Capture the cell that displays the provided text and extract its (X, Y) central coordinate. 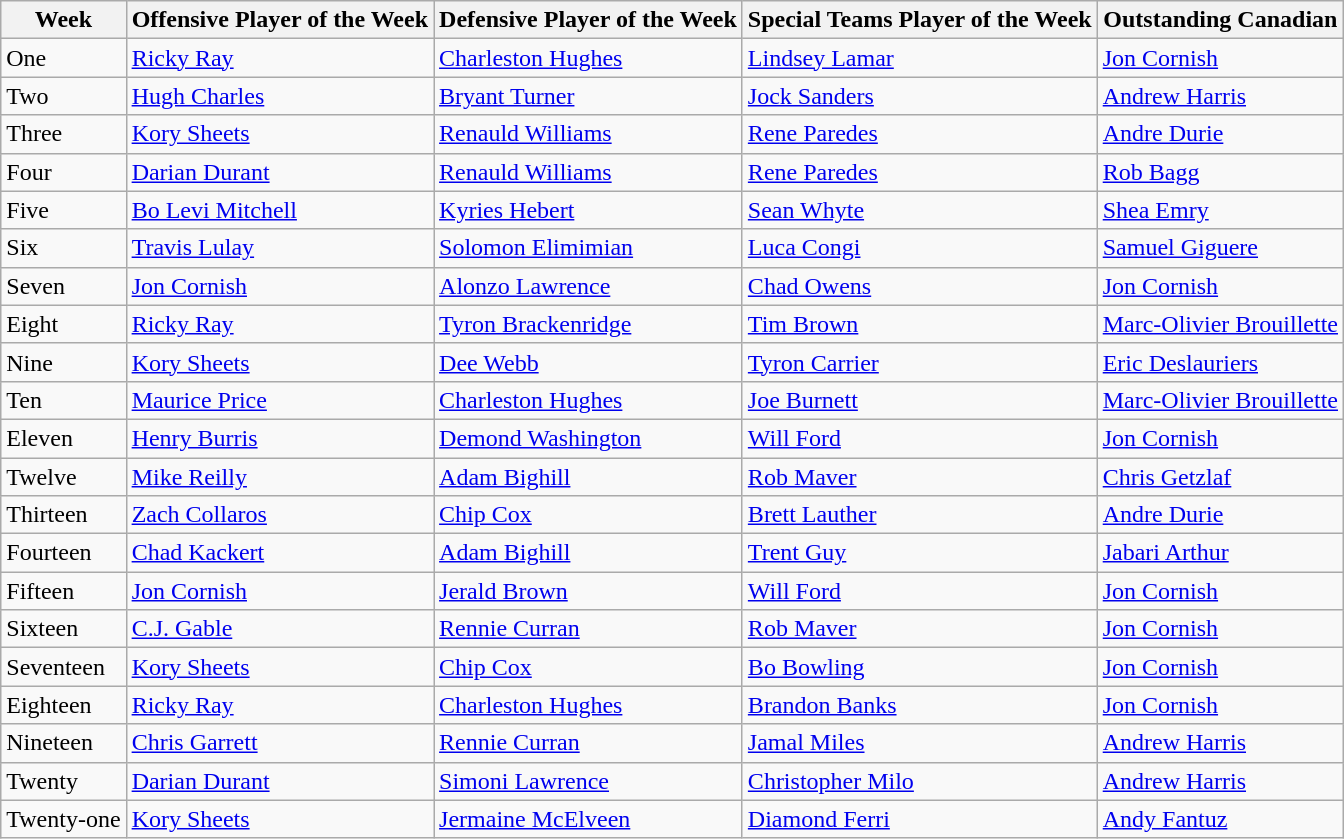
Three (64, 134)
Chris Getzlaf (1220, 477)
Six (64, 248)
Offensive Player of the Week (280, 20)
Twenty-one (64, 819)
Demond Washington (588, 438)
Shea Emry (1220, 210)
Twenty (64, 781)
Tim Brown (920, 324)
Defensive Player of the Week (588, 20)
Eight (64, 324)
Nineteen (64, 743)
Special Teams Player of the Week (920, 20)
Bo Bowling (920, 667)
Tyron Brackenridge (588, 324)
Brett Lauther (920, 515)
One (64, 58)
Eric Deslauriers (1220, 362)
Sean Whyte (920, 210)
Chad Kackert (280, 553)
Seventeen (64, 667)
Kyries Hebert (588, 210)
Four (64, 172)
Diamond Ferri (920, 819)
Mike Reilly (280, 477)
Fourteen (64, 553)
Samuel Giguere (1220, 248)
Outstanding Canadian (1220, 20)
Jamal Miles (920, 743)
Jermaine McElveen (588, 819)
Andy Fantuz (1220, 819)
Maurice Price (280, 400)
Brandon Banks (920, 705)
Twelve (64, 477)
Nine (64, 362)
Jerald Brown (588, 591)
Chad Owens (920, 286)
Simoni Lawrence (588, 781)
Luca Congi (920, 248)
Bryant Turner (588, 96)
Seven (64, 286)
Lindsey Lamar (920, 58)
Dee Webb (588, 362)
Tyron Carrier (920, 362)
Joe Burnett (920, 400)
Jabari Arthur (1220, 553)
Hugh Charles (280, 96)
Christopher Milo (920, 781)
Fifteen (64, 591)
Travis Lulay (280, 248)
Ten (64, 400)
Sixteen (64, 629)
Zach Collaros (280, 515)
Five (64, 210)
C.J. Gable (280, 629)
Two (64, 96)
Bo Levi Mitchell (280, 210)
Thirteen (64, 515)
Alonzo Lawrence (588, 286)
Week (64, 20)
Jock Sanders (920, 96)
Chris Garrett (280, 743)
Trent Guy (920, 553)
Solomon Elimimian (588, 248)
Rob Bagg (1220, 172)
Eighteen (64, 705)
Henry Burris (280, 438)
Eleven (64, 438)
